Identify which cell holds the provided text, then report its [x, y] central coordinate. 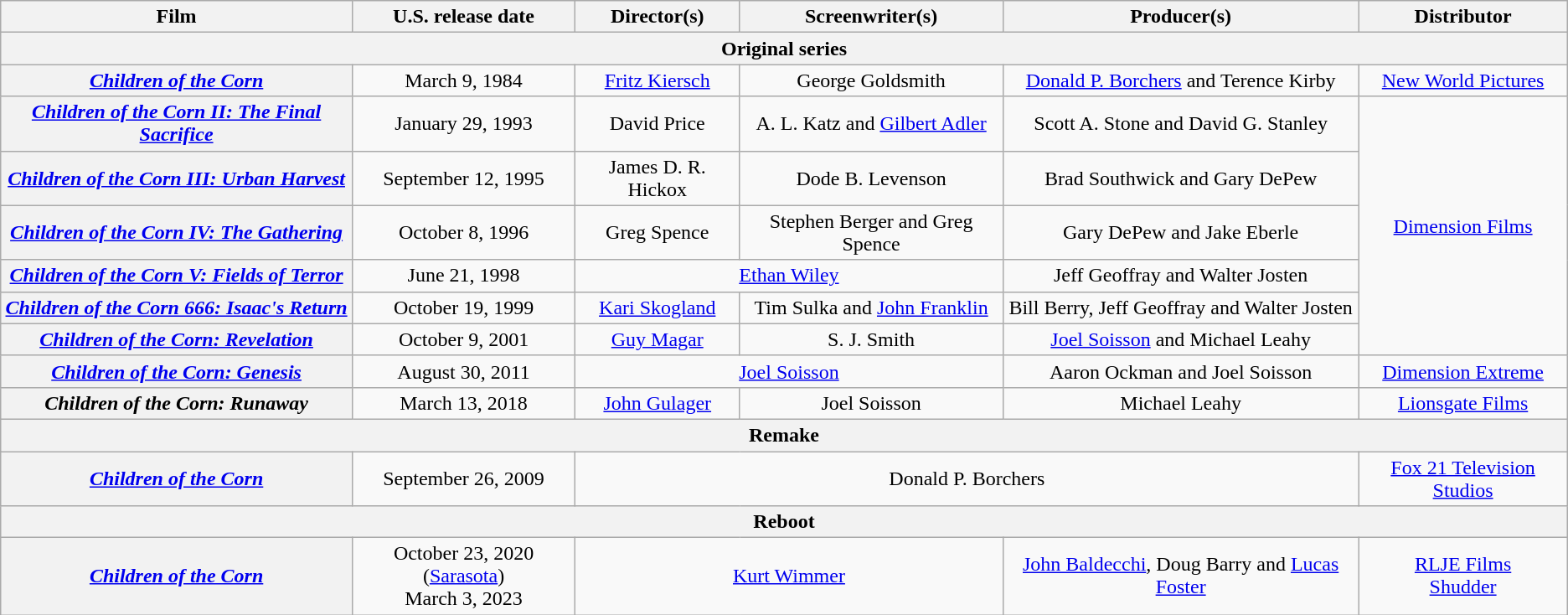
Donald P. Borchers and Terence Kirby [1181, 80]
John Gulager [658, 403]
Distributor [1462, 17]
Greg Spence [658, 233]
S. J. Smith [871, 339]
January 29, 1993 [463, 124]
March 13, 2018 [463, 403]
September 12, 1995 [463, 178]
October 8, 1996 [463, 233]
U.S. release date [463, 17]
Jeff Geoffray and Walter Josten [1181, 276]
Fox 21 Television Studios [1462, 478]
Reboot [784, 522]
Stephen Berger and Greg Spence [871, 233]
Aaron Ockman and Joel Soisson [1181, 371]
Original series [784, 49]
Director(s) [658, 17]
March 9, 1984 [463, 80]
Tim Sulka and John Franklin [871, 307]
September 26, 2009 [463, 478]
Gary DePew and Jake Eberle [1181, 233]
Kurt Wimmer [789, 576]
Dimension Extreme [1462, 371]
Fritz Kiersch [658, 80]
October 23, 2020 (Sarasota)March 3, 2023 [463, 576]
Children of the Corn V: Fields of Terror [177, 276]
Children of the Corn 666: Isaac's Return [177, 307]
October 19, 1999 [463, 307]
June 21, 1998 [463, 276]
Film [177, 17]
Michael Leahy [1181, 403]
Screenwriter(s) [871, 17]
Donald P. Borchers [967, 478]
James D. R. Hickox [658, 178]
Children of the Corn III: Urban Harvest [177, 178]
Ethan Wiley [789, 276]
Scott A. Stone and David G. Stanley [1181, 124]
George Goldsmith [871, 80]
Children of the Corn: Runaway [177, 403]
A. L. Katz and Gilbert Adler [871, 124]
Children of the Corn II: The Final Sacrifice [177, 124]
Remake [784, 435]
Children of the Corn: Revelation [177, 339]
RLJE FilmsShudder [1462, 576]
Kari Skogland [658, 307]
Children of the Corn: Genesis [177, 371]
August 30, 2011 [463, 371]
New World Pictures [1462, 80]
Brad Southwick and Gary DePew [1181, 178]
Children of the Corn IV: The Gathering [177, 233]
Producer(s) [1181, 17]
Lionsgate Films [1462, 403]
Dimension Films [1462, 226]
Dode B. Levenson [871, 178]
October 9, 2001 [463, 339]
John Baldecchi, Doug Barry and Lucas Foster [1181, 576]
Guy Magar [658, 339]
Joel Soisson and Michael Leahy [1181, 339]
Bill Berry, Jeff Geoffray and Walter Josten [1181, 307]
David Price [658, 124]
